Identify which cell holds the provided text, then report its (X, Y) central coordinate. 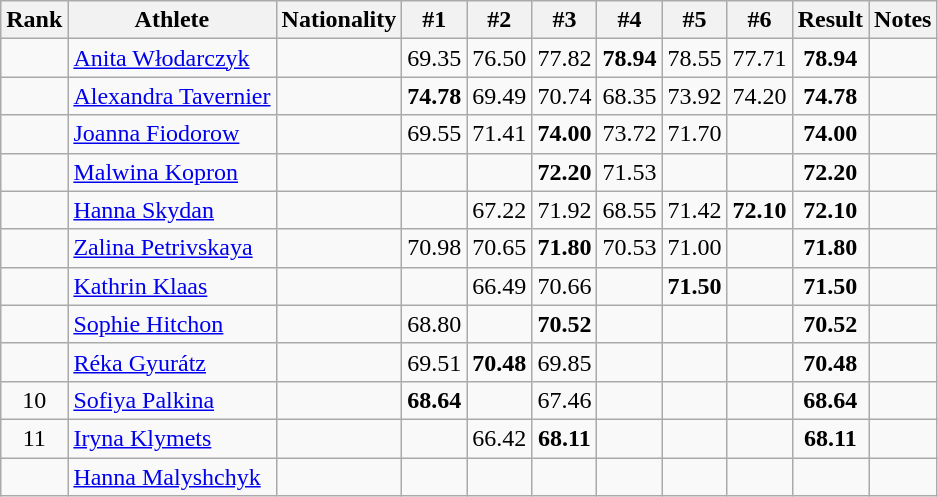
71.00 (694, 248)
Kathrin Klaas (172, 286)
11 (34, 438)
70.53 (630, 248)
Nationality (339, 20)
Réka Gyurátz (172, 362)
74.20 (760, 96)
71.42 (694, 210)
71.70 (694, 134)
70.74 (564, 96)
68.35 (630, 96)
Rank (34, 20)
77.71 (760, 58)
73.72 (630, 134)
78.55 (694, 58)
67.22 (500, 210)
Zalina Petrivskaya (172, 248)
70.66 (564, 286)
#2 (500, 20)
#1 (434, 20)
71.92 (564, 210)
Hanna Skydan (172, 210)
73.92 (694, 96)
#5 (694, 20)
67.46 (564, 400)
70.98 (434, 248)
69.35 (434, 58)
Iryna Klymets (172, 438)
Result (830, 20)
10 (34, 400)
Athlete (172, 20)
76.50 (500, 58)
Sofiya Palkina (172, 400)
68.80 (434, 324)
Sophie Hitchon (172, 324)
#6 (760, 20)
Malwina Kopron (172, 172)
71.41 (500, 134)
66.49 (500, 286)
69.55 (434, 134)
Alexandra Tavernier (172, 96)
Anita Włodarczyk (172, 58)
69.49 (500, 96)
71.53 (630, 172)
69.85 (564, 362)
#4 (630, 20)
69.51 (434, 362)
66.42 (500, 438)
Hanna Malyshchyk (172, 477)
77.82 (564, 58)
Notes (903, 20)
70.65 (500, 248)
68.55 (630, 210)
Joanna Fiodorow (172, 134)
#3 (564, 20)
